Return (X, Y) of the center of cell containing provided text 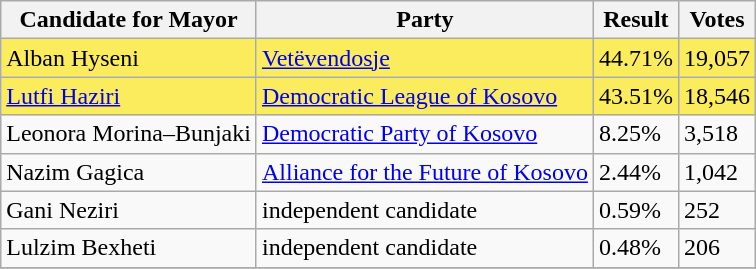
1,042 (716, 172)
Alban Hyseni (129, 58)
Democratic Party of Kosovo (424, 134)
43.51% (636, 96)
18,546 (716, 96)
Lulzim Bexheti (129, 248)
Lutfi Haziri (129, 96)
206 (716, 248)
19,057 (716, 58)
0.59% (636, 210)
Vetëvendosje (424, 58)
2.44% (636, 172)
0.48% (636, 248)
Votes (716, 20)
Democratic League of Kosovo (424, 96)
Result (636, 20)
3,518 (716, 134)
Candidate for Mayor (129, 20)
Alliance for the Future of Kosovo (424, 172)
Leonora Morina–Bunjaki (129, 134)
8.25% (636, 134)
252 (716, 210)
Nazim Gagica (129, 172)
Gani Neziri (129, 210)
44.71% (636, 58)
Party (424, 20)
